Locate the cell with the specified text and output its [X, Y] center coordinate. 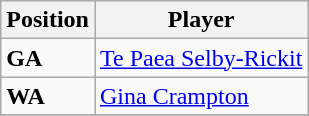
Gina Crampton [200, 96]
GA [48, 58]
Player [200, 20]
Te Paea Selby-Rickit [200, 58]
Position [48, 20]
WA [48, 96]
